For the text-containing cell, return its midpoint in [X, Y] coordinate format. 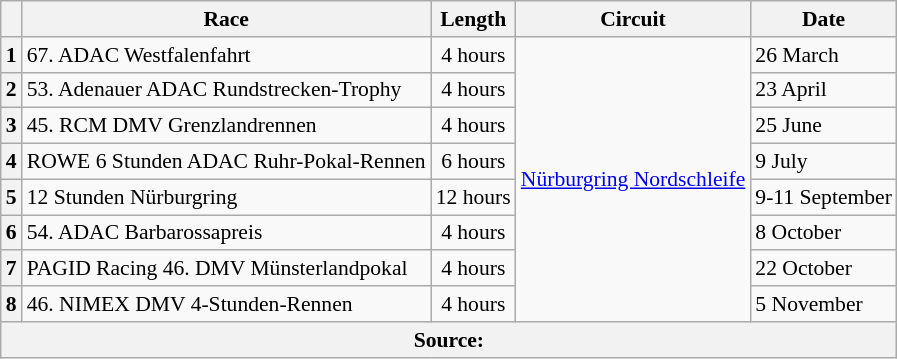
Race [226, 19]
Source: [449, 340]
8 October [824, 233]
3 [12, 126]
Length [474, 19]
9-11 September [824, 197]
5 November [824, 304]
Circuit [634, 19]
12 Stunden Nürburgring [226, 197]
6 hours [474, 162]
12 hours [474, 197]
26 March [824, 55]
54. ADAC Barbarossapreis [226, 233]
53. Adenauer ADAC Rundstrecken-Trophy [226, 90]
4 [12, 162]
23 April [824, 90]
Date [824, 19]
22 October [824, 269]
25 June [824, 126]
67. ADAC Westfalenfahrt [226, 55]
6 [12, 233]
45. RCM DMV Grenzlandrennen [226, 126]
2 [12, 90]
9 July [824, 162]
5 [12, 197]
ROWE 6 Stunden ADAC Ruhr-Pokal-Rennen [226, 162]
46. NIMEX DMV 4-Stunden-Rennen [226, 304]
7 [12, 269]
Nürburgring Nordschleife [634, 180]
8 [12, 304]
PAGID Racing 46. DMV Münsterlandpokal [226, 269]
1 [12, 55]
